Provide the [X, Y] coordinate of the cell's center where the given text is located.  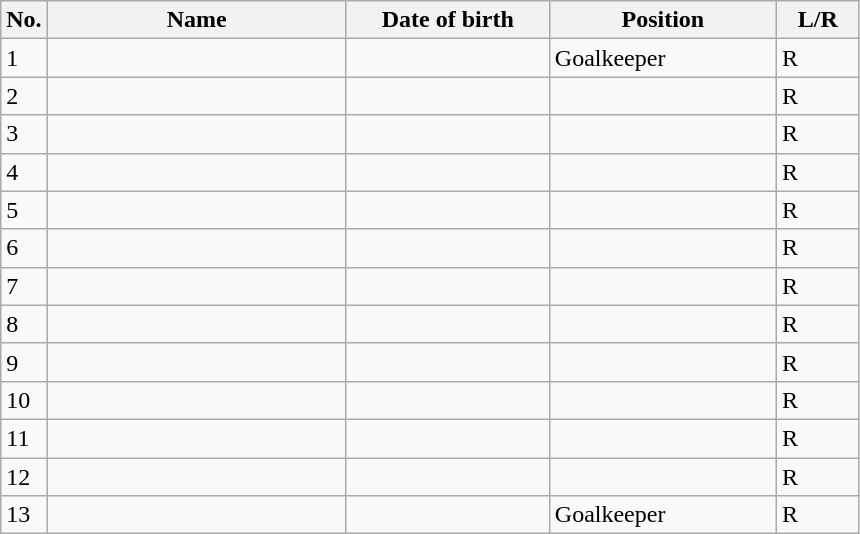
11 [24, 438]
12 [24, 477]
Position [662, 20]
Date of birth [448, 20]
13 [24, 515]
9 [24, 362]
2 [24, 96]
3 [24, 134]
No. [24, 20]
L/R [818, 20]
7 [24, 286]
1 [24, 58]
6 [24, 248]
4 [24, 172]
5 [24, 210]
8 [24, 324]
10 [24, 400]
Name [196, 20]
